Find where the given text appears and provide that cell's center as (X, Y) coordinate. 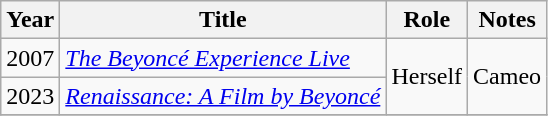
Herself (427, 77)
Role (427, 20)
The Beyoncé Experience Live (223, 58)
Renaissance: A Film by Beyoncé (223, 96)
Title (223, 20)
2007 (30, 58)
Notes (508, 20)
2023 (30, 96)
Year (30, 20)
Cameo (508, 77)
